Scan for the cell matching the given text and deliver its (x, y) coordinate at center. 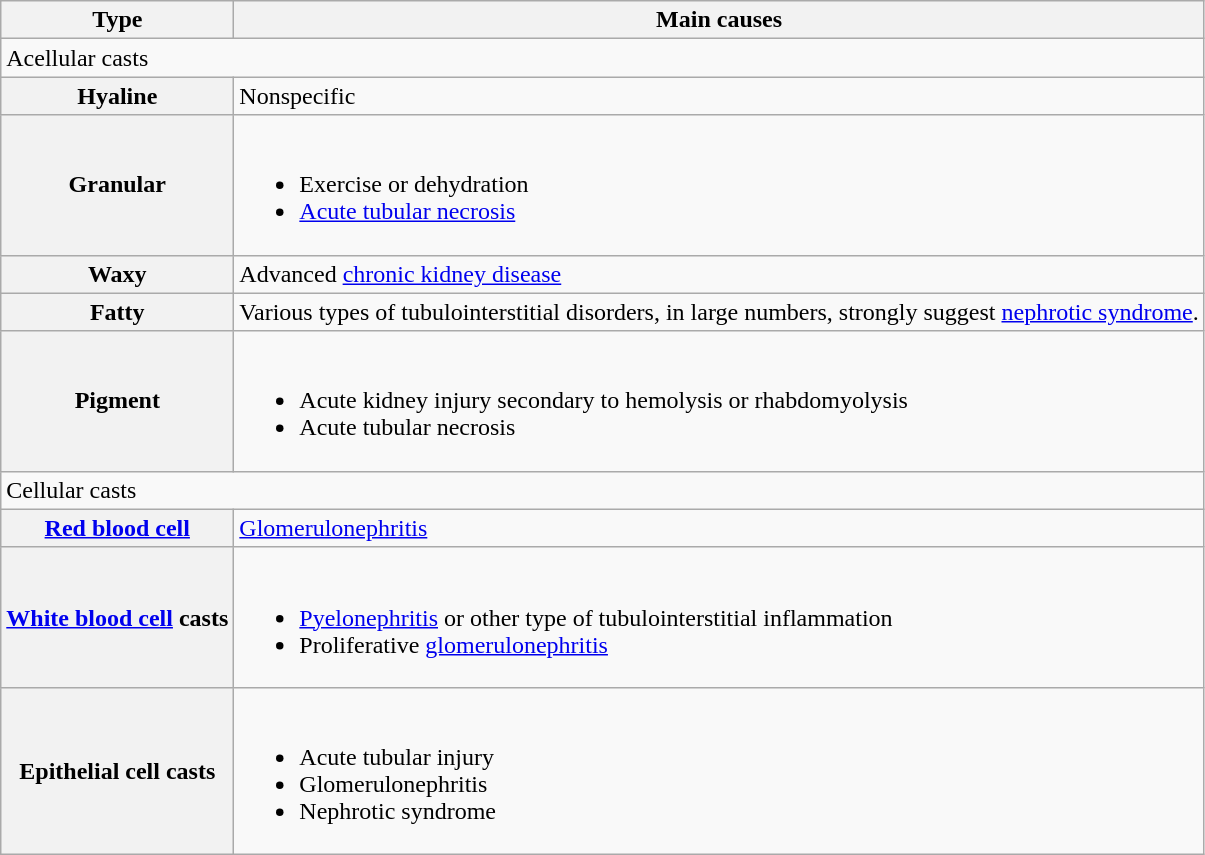
Advanced chronic kidney disease (719, 274)
Cellular casts (603, 490)
Fatty (118, 312)
Epithelial cell casts (118, 770)
Various types of tubulointerstitial disorders, in large numbers, strongly suggest nephrotic syndrome. (719, 312)
Red blood cell (118, 528)
Nonspecific (719, 96)
Acellular casts (603, 58)
Hyaline (118, 96)
Waxy (118, 274)
Glomerulonephritis (719, 528)
Pyelonephritis or other type of tubulointerstitial inflammationProliferative glomerulonephritis (719, 617)
Pigment (118, 401)
Granular (118, 185)
White blood cell casts (118, 617)
Acute kidney injury secondary to hemolysis or rhabdomyolysisAcute tubular necrosis (719, 401)
Acute tubular injuryGlomerulonephritisNephrotic syndrome (719, 770)
Type (118, 20)
Main causes (719, 20)
Exercise or dehydrationAcute tubular necrosis (719, 185)
